From the cell containing the given text, extract its center point as [X, Y] coordinate. 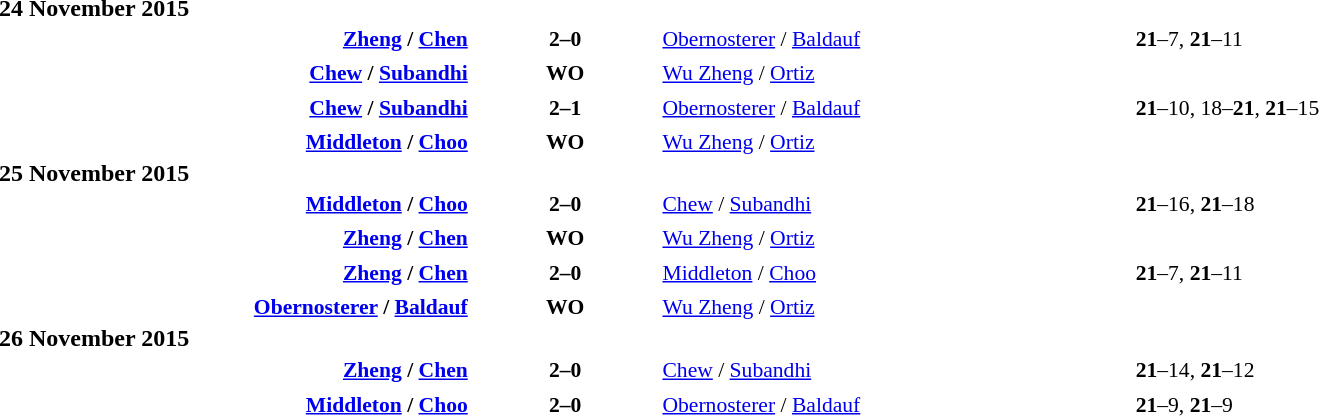
Middleton / Choo [897, 272]
2–1 [566, 108]
